Scan for the cell matching the given text and deliver its (x, y) coordinate at center. 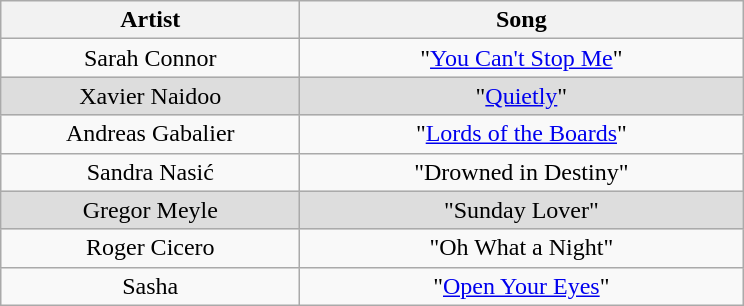
Sarah Connor (150, 58)
"Sunday Lover" (522, 210)
"Lords of the Boards" (522, 134)
Sandra Nasić (150, 172)
"Oh What a Night" (522, 248)
"Quietly" (522, 96)
Xavier Naidoo (150, 96)
Song (522, 20)
Sasha (150, 286)
"Open Your Eyes" (522, 286)
Andreas Gabalier (150, 134)
Roger Cicero (150, 248)
"You Can't Stop Me" (522, 58)
"Drowned in Destiny" (522, 172)
Gregor Meyle (150, 210)
Artist (150, 20)
